Identify which cell holds the provided text, then report its [x, y] central coordinate. 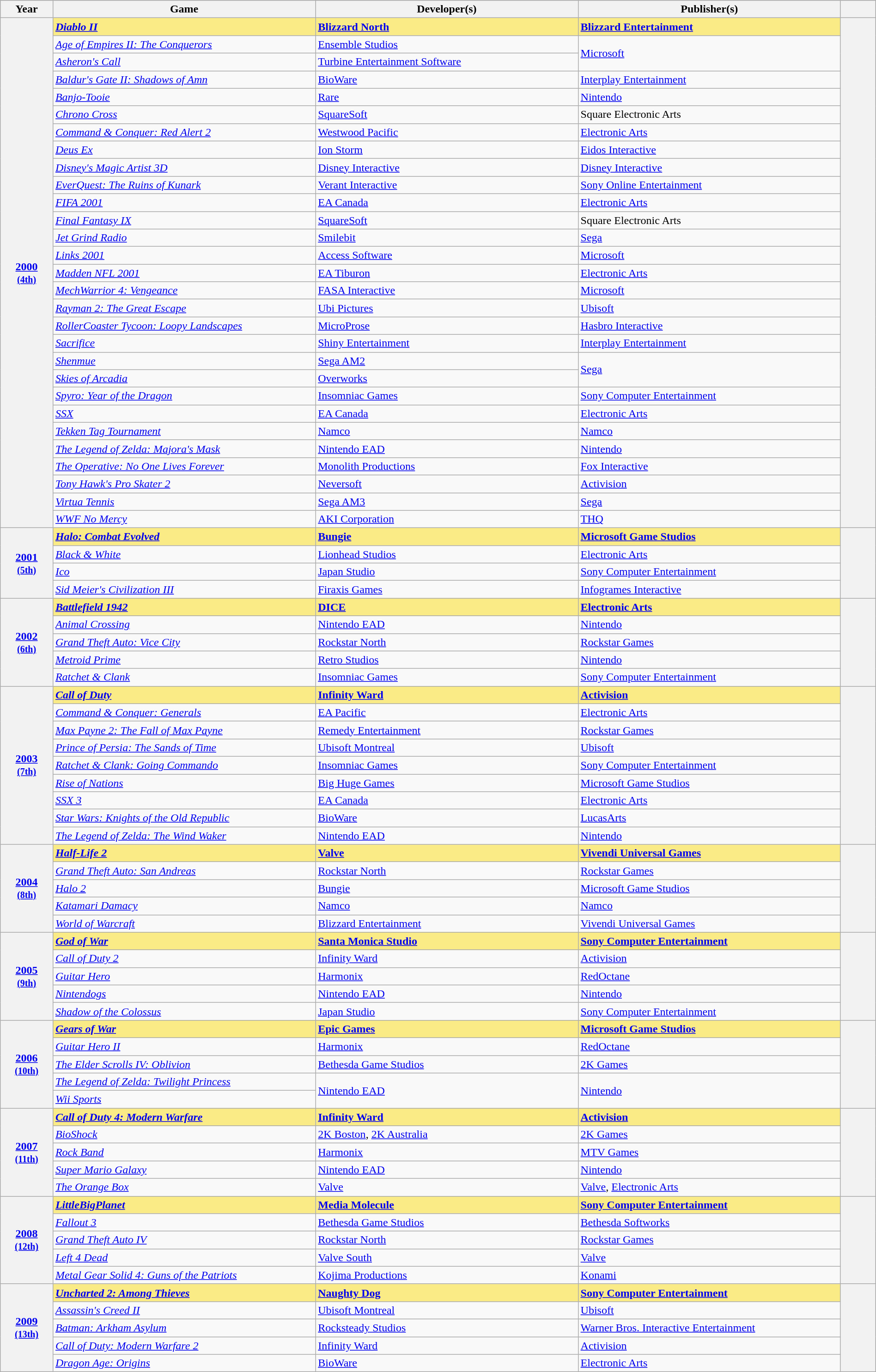
Rare [447, 97]
FIFA 2001 [184, 202]
Epic Games [447, 1029]
Grand Theft Auto: Vice City [184, 642]
God of War [184, 941]
Assassin's Creed II [184, 1310]
2008 (12th) [27, 1240]
Left 4 Dead [184, 1257]
Valve, Electronic Arts [709, 1187]
2006 (10th) [27, 1064]
Wii Sports [184, 1099]
Publisher(s) [709, 9]
Katamari Damacy [184, 906]
EA Pacific [447, 712]
Nintendogs [184, 994]
DICE [447, 607]
Call of Duty 2 [184, 959]
Kojima Productions [447, 1275]
Turbine Entertainment Software [447, 62]
Developer(s) [447, 9]
Guitar Hero II [184, 1046]
The Legend of Zelda: Majora's Mask [184, 449]
Ratchet & Clank [184, 677]
Sid Meier's Civilization III [184, 589]
Spyro: Year of the Dragon [184, 396]
BioShock [184, 1135]
Virtua Tennis [184, 501]
Konami [709, 1275]
World of Warcraft [184, 923]
Ubi Pictures [447, 308]
Uncharted 2: Among Thieves [184, 1293]
EverQuest: The Ruins of Kunark [184, 185]
SSX [184, 413]
Animal Crossing [184, 625]
Ratchet & Clank: Going Commando [184, 765]
Skies of Arcadia [184, 378]
LucasArts [709, 818]
Fox Interactive [709, 466]
The Operative: No One Lives Forever [184, 466]
Age of Empires II: The Conquerors [184, 44]
Madden NFL 2001 [184, 273]
LittleBigPlanet [184, 1205]
Firaxis Games [447, 589]
Rocksteady Studios [447, 1328]
Sega AM2 [447, 361]
2005 (9th) [27, 976]
Ensemble Studios [447, 44]
2003 (7th) [27, 765]
Chrono Cross [184, 115]
Monolith Productions [447, 466]
Blizzard North [447, 27]
Lionhead Studios [447, 554]
Call of Duty: Modern Warfare 2 [184, 1346]
Links 2001 [184, 255]
2000 (4th) [27, 273]
Prince of Persia: The Sands of Time [184, 747]
Overworks [447, 378]
Halo: Combat Evolved [184, 537]
Verant Interactive [447, 185]
SSX 3 [184, 801]
Banjo-Tooie [184, 97]
2004 (8th) [27, 888]
The Orange Box [184, 1187]
AKI Corporation [447, 519]
Call of Duty 4: Modern Warfare [184, 1117]
Infogrames Interactive [709, 589]
Jet Grind Radio [184, 238]
Bethesda Softworks [709, 1222]
Fallout 3 [184, 1222]
Warner Bros. Interactive Entertainment [709, 1328]
Neversoft [447, 484]
EA Tiburon [447, 273]
Final Fantasy IX [184, 220]
The Elder Scrolls IV: Oblivion [184, 1064]
Santa Monica Studio [447, 941]
Ion Storm [447, 150]
Grand Theft Auto: San Andreas [184, 871]
Sega AM3 [447, 501]
Deus Ex [184, 150]
Game [184, 9]
Metroid Prime [184, 660]
Baldur's Gate II: Shadows of Amn [184, 79]
2009 (13th) [27, 1328]
Command & Conquer: Red Alert 2 [184, 132]
WWF No Mercy [184, 519]
Guitar Hero [184, 976]
Hasbro Interactive [709, 326]
Metal Gear Solid 4: Guns of the Patriots [184, 1275]
Grand Theft Auto IV [184, 1240]
Super Mario Galaxy [184, 1170]
MechWarrior 4: Vengeance [184, 291]
Command & Conquer: Generals [184, 712]
Tony Hawk's Pro Skater 2 [184, 484]
RollerCoaster Tycoon: Loopy Landscapes [184, 326]
Year [27, 9]
2002 (6th) [27, 642]
2K Boston, 2K Australia [447, 1135]
FASA Interactive [447, 291]
The Legend of Zelda: The Wind Waker [184, 836]
Call of Duty [184, 695]
Max Payne 2: The Fall of Max Payne [184, 730]
MicroProse [447, 326]
Shadow of the Colossus [184, 1011]
Shenmue [184, 361]
Battlefield 1942 [184, 607]
2001 (5th) [27, 563]
Dragon Age: Origins [184, 1363]
The Legend of Zelda: Twilight Princess [184, 1082]
Tekken Tag Tournament [184, 431]
Sacrifice [184, 343]
Access Software [447, 255]
Disney's Magic Artist 3D [184, 167]
Retro Studios [447, 660]
Big Huge Games [447, 783]
Sony Online Entertainment [709, 185]
Rise of Nations [184, 783]
Ico [184, 572]
Asheron's Call [184, 62]
Smilebit [447, 238]
Gears of War [184, 1029]
Diablo II [184, 27]
Eidos Interactive [709, 150]
Valve South [447, 1257]
Remedy Entertainment [447, 730]
Media Molecule [447, 1205]
Shiny Entertainment [447, 343]
Naughty Dog [447, 1293]
Black & White [184, 554]
Westwood Pacific [447, 132]
Batman: Arkham Asylum [184, 1328]
Halo 2 [184, 888]
Rock Band [184, 1152]
Rayman 2: The Great Escape [184, 308]
MTV Games [709, 1152]
THQ [709, 519]
Half-Life 2 [184, 853]
2007 (11th) [27, 1152]
Star Wars: Knights of the Old Republic [184, 818]
